Capture the cell that displays the provided text and extract its [X, Y] central coordinate. 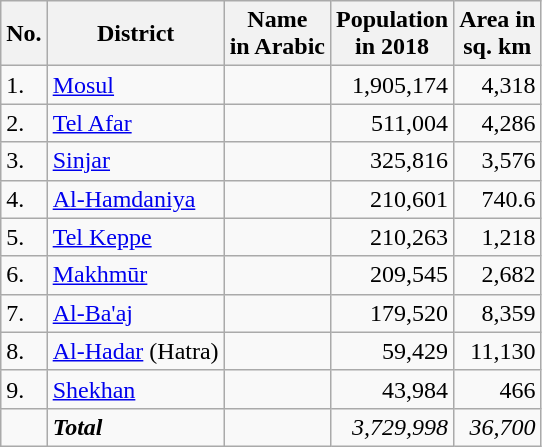
1,905,174 [392, 85]
Shekhan [136, 389]
9. [24, 389]
210,601 [392, 199]
3. [24, 161]
1,218 [498, 237]
Makhmūr [136, 275]
4,286 [498, 123]
Tel Afar [136, 123]
8,359 [498, 313]
2. [24, 123]
3,729,998 [392, 427]
3,576 [498, 161]
Name in Arabic [277, 34]
2,682 [498, 275]
Area in sq. km [498, 34]
District [136, 34]
Al-Hamdaniya [136, 199]
5. [24, 237]
43,984 [392, 389]
Tel Keppe [136, 237]
No. [24, 34]
1. [24, 85]
466 [498, 389]
Population in 2018 [392, 34]
740.6 [498, 199]
Sinjar [136, 161]
4. [24, 199]
Mosul [136, 85]
36,700 [498, 427]
210,263 [392, 237]
Al-Ba'aj [136, 313]
209,545 [392, 275]
4,318 [498, 85]
59,429 [392, 351]
Total [136, 427]
6. [24, 275]
8. [24, 351]
511,004 [392, 123]
325,816 [392, 161]
7. [24, 313]
11,130 [498, 351]
179,520 [392, 313]
Al-Hadar (Hatra) [136, 351]
